For the text-containing cell, return its midpoint in (X, Y) coordinate format. 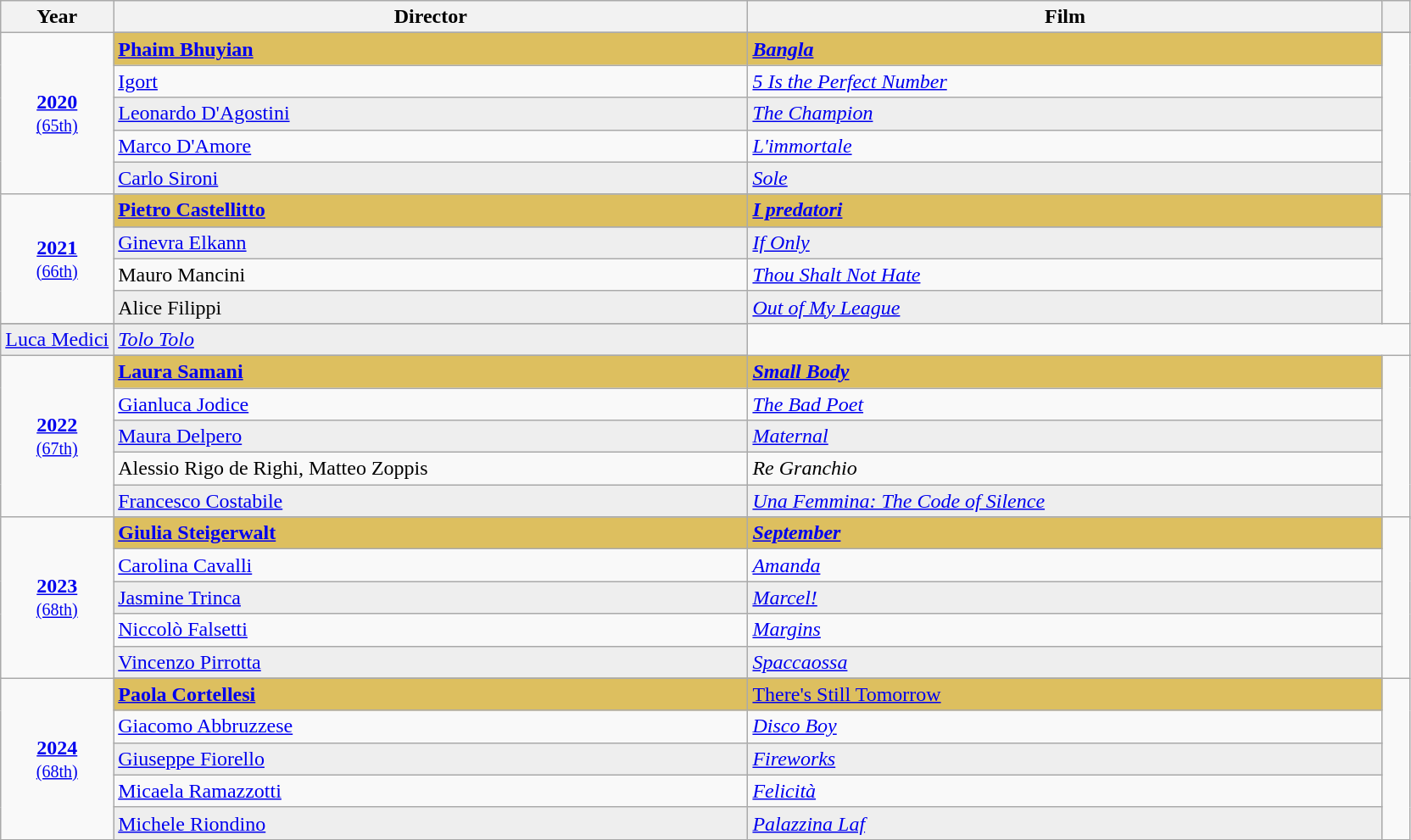
I predatori (1065, 210)
Micaela Ramazzotti (431, 791)
The Bad Poet (1065, 404)
The Champion (1065, 114)
Pietro Castellitto (431, 210)
Paola Cortellesi (431, 694)
Una Femmina: The Code of Silence (1065, 501)
Vincenzo Pirrotta (431, 662)
There's Still Tomorrow (1065, 694)
L'immortale (1065, 146)
Laura Samani (431, 371)
Maternal (1065, 437)
September (1065, 533)
Phaim Bhuyian (431, 49)
Giulia Steigerwalt (431, 533)
Igort (431, 81)
Re Granchio (1065, 469)
Disco Boy (1065, 726)
Marco D'Amore (431, 146)
Alessio Rigo de Righi, Matteo Zoppis (431, 469)
2021(66th) (58, 259)
Jasmine Trinca (431, 598)
Carolina Cavalli (431, 565)
Director (431, 17)
Bangla (1065, 49)
5 Is the Perfect Number (1065, 81)
Fireworks (1065, 759)
Spaccaossa (1065, 662)
Gianluca Jodice (431, 404)
Luca Medici (58, 339)
If Only (1065, 242)
Margins (1065, 630)
Out of My League (1065, 307)
Carlo Sironi (431, 178)
Niccolò Falsetti (431, 630)
Year (58, 17)
Film (1065, 17)
Francesco Costabile (431, 501)
Mauro Mancini (431, 275)
Alice Filippi (431, 307)
Palazzina Laf (1065, 823)
2024(68th) (58, 759)
Michele Riondino (431, 823)
Maura Delpero (431, 437)
Sole (1065, 178)
Felicità (1065, 791)
2023(68th) (58, 598)
Marcel! (1065, 598)
Tolo Tolo (431, 339)
Small Body (1065, 371)
Ginevra Elkann (431, 242)
2020(65th) (58, 114)
Giacomo Abbruzzese (431, 726)
Thou Shalt Not Hate (1065, 275)
Leonardo D'Agostini (431, 114)
Amanda (1065, 565)
Giuseppe Fiorello (431, 759)
2022(67th) (58, 436)
